Determine the (X, Y) coordinate at the center of the cell enclosing the given text.  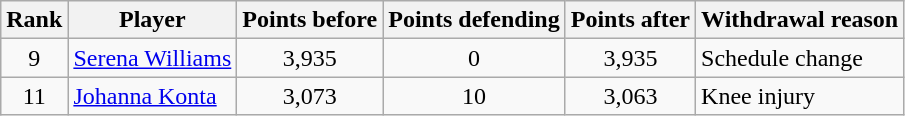
Points before (310, 20)
3,063 (630, 96)
Serena Williams (152, 58)
9 (34, 58)
0 (474, 58)
Player (152, 20)
Withdrawal reason (800, 20)
Points after (630, 20)
Schedule change (800, 58)
10 (474, 96)
3,073 (310, 96)
11 (34, 96)
Points defending (474, 20)
Johanna Konta (152, 96)
Knee injury (800, 96)
Rank (34, 20)
